For the text-containing cell, return its midpoint in [X, Y] coordinate format. 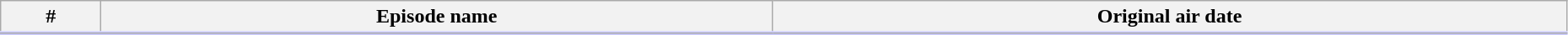
# [51, 17]
Original air date [1170, 17]
Episode name [437, 17]
